For the text-containing cell, return its midpoint in (X, Y) coordinate format. 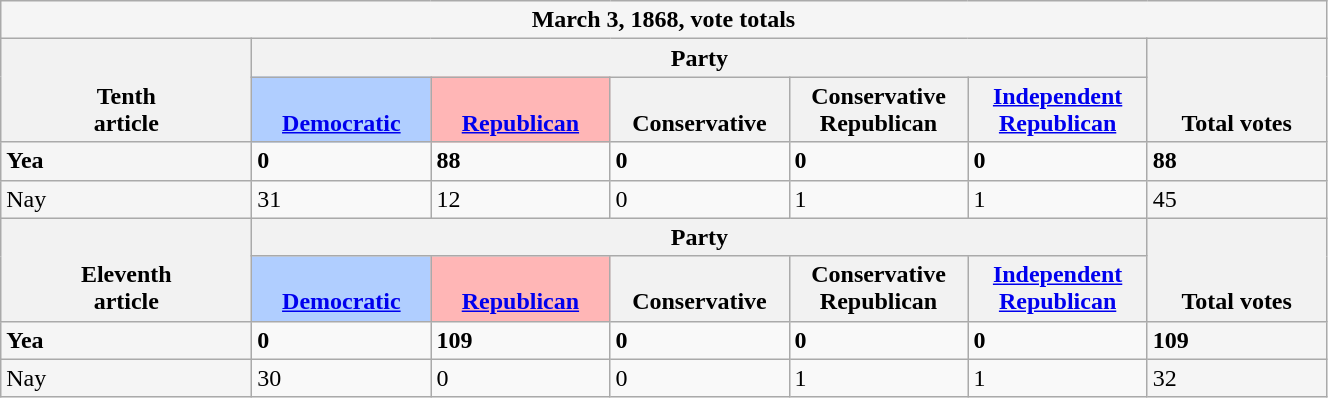
12 (520, 199)
Tentharticle (126, 90)
31 (342, 199)
Eleventharticle (126, 270)
March 3, 1868, vote totals (664, 20)
45 (1236, 199)
30 (342, 378)
32 (1236, 378)
